Output the (x, y) coordinate of the center of the cell containing the given text.  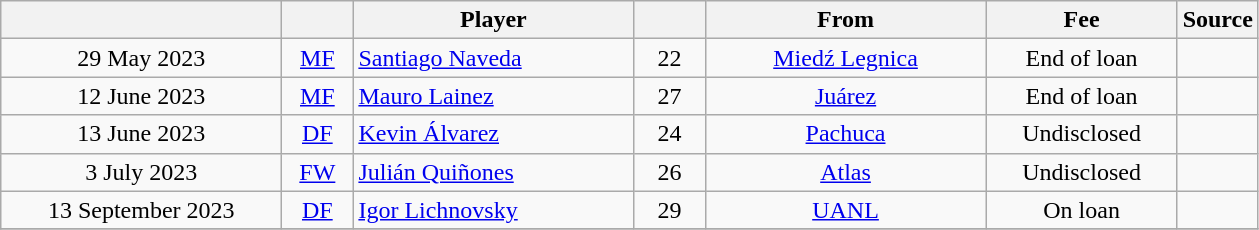
FW (318, 172)
26 (670, 172)
Player (494, 20)
3 July 2023 (142, 172)
Julián Quiñones (494, 172)
Miedź Legnica (846, 58)
Fee (1082, 20)
Kevin Álvarez (494, 134)
Juárez (846, 96)
Mauro Lainez (494, 96)
29 May 2023 (142, 58)
On loan (1082, 210)
Atlas (846, 172)
Source (1218, 20)
Igor Lichnovsky (494, 210)
UANL (846, 210)
12 June 2023 (142, 96)
29 (670, 210)
From (846, 20)
Pachuca (846, 134)
22 (670, 58)
13 June 2023 (142, 134)
13 September 2023 (142, 210)
Santiago Naveda (494, 58)
27 (670, 96)
24 (670, 134)
